Extract the (x, y) coordinate from the center of the cell holding the provided text.  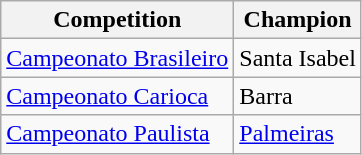
Barra (298, 96)
Campeonato Brasileiro (118, 58)
Santa Isabel (298, 58)
Champion (298, 20)
Palmeiras (298, 134)
Campeonato Carioca (118, 96)
Competition (118, 20)
Campeonato Paulista (118, 134)
